Find where the given text appears and provide that cell's center as [X, Y] coordinate. 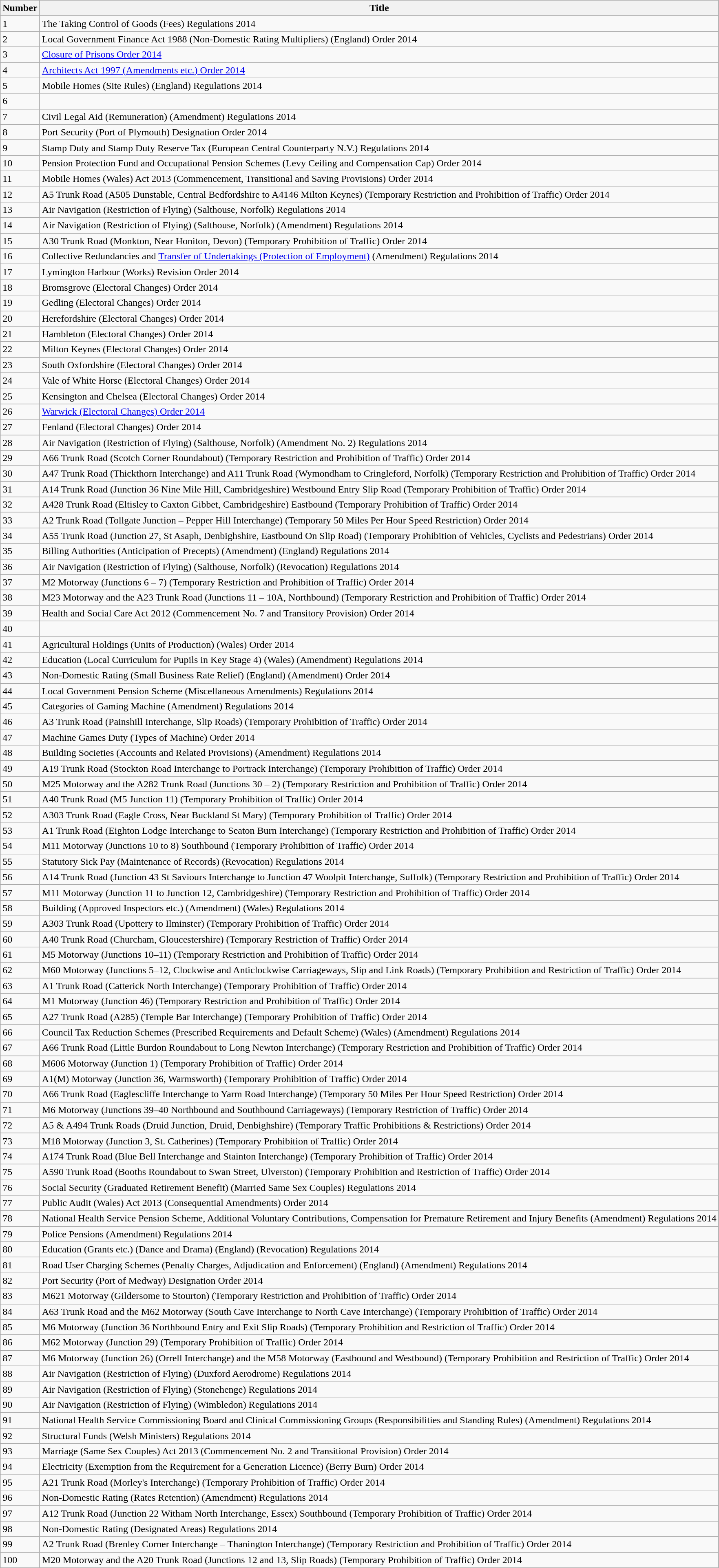
Non-Domestic Rating (Rates Retention) (Amendment) Regulations 2014 [379, 1498]
32 [20, 505]
98 [20, 1529]
19 [20, 303]
94 [20, 1467]
M6 Motorway (Junctions 39–40 Northbound and Southbound Carriageways) (Temporary Restriction of Traffic) Order 2014 [379, 1110]
96 [20, 1498]
1 [20, 24]
Hambleton (Electoral Changes) Order 2014 [379, 334]
55 [20, 861]
Non-Domestic Rating (Designated Areas) Regulations 2014 [379, 1529]
Billing Authorities (Anticipation of Precepts) (Amendment) (England) Regulations 2014 [379, 551]
39 [20, 613]
17 [20, 272]
Electricity (Exemption from the Requirement for a Generation Licence) (Berry Burn) Order 2014 [379, 1467]
78 [20, 1219]
Public Audit (Wales) Act 2013 (Consequential Amendments) Order 2014 [379, 1203]
95 [20, 1482]
21 [20, 334]
Mobile Homes (Wales) Act 2013 (Commencement, Transitional and Saving Provisions) Order 2014 [379, 179]
A1 Trunk Road (Catterick North Interchange) (Temporary Prohibition of Traffic) Order 2014 [379, 986]
Collective Redundancies and Transfer of Undertakings (Protection of Employment) (Amendment) Regulations 2014 [379, 256]
Air Navigation (Restriction of Flying) (Wimbledon) Regulations 2014 [379, 1405]
65 [20, 1017]
41 [20, 644]
37 [20, 582]
Warwick (Electoral Changes) Order 2014 [379, 411]
Council Tax Reduction Schemes (Prescribed Requirements and Default Scheme) (Wales) (Amendment) Regulations 2014 [379, 1032]
The Taking Control of Goods (Fees) Regulations 2014 [379, 24]
86 [20, 1343]
M20 Motorway and the A20 Trunk Road (Junctions 12 and 13, Slip Roads) (Temporary Prohibition of Traffic) Order 2014 [379, 1560]
90 [20, 1405]
Categories of Gaming Machine (Amendment) Regulations 2014 [379, 707]
66 [20, 1032]
58 [20, 908]
51 [20, 799]
A303 Trunk Road (Upottery to Ilminster) (Temporary Prohibition of Traffic) Order 2014 [379, 923]
Health and Social Care Act 2012 (Commencement No. 7 and Transitory Provision) Order 2014 [379, 613]
60 [20, 939]
93 [20, 1451]
81 [20, 1265]
9 [20, 148]
A27 Trunk Road (A285) (Temple Bar Interchange) (Temporary Prohibition of Traffic) Order 2014 [379, 1017]
Air Navigation (Restriction of Flying) (Salthouse, Norfolk) (Amendment No. 2) Regulations 2014 [379, 442]
M25 Motorway and the A282 Trunk Road (Junctions 30 – 2) (Temporary Restriction and Prohibition of Traffic) Order 2014 [379, 784]
National Health Service Commissioning Board and Clinical Commissioning Groups (Responsibilities and Standing Rules) (Amendment) Regulations 2014 [379, 1420]
83 [20, 1296]
A174 Trunk Road (Blue Bell Interchange and Stainton Interchange) (Temporary Prohibition of Traffic) Order 2014 [379, 1156]
24 [20, 380]
A55 Trunk Road (Junction 27, St Asaph, Denbighshire, Eastbound On Slip Road) (Temporary Prohibition of Vehicles, Cyclists and Pedestrians) Order 2014 [379, 536]
A5 & A494 Trunk Roads (Druid Junction, Druid, Denbighshire) (Temporary Traffic Prohibitions & Restrictions) Order 2014 [379, 1125]
Closure of Prisons Order 2014 [379, 55]
A3 Trunk Road (Painshill Interchange, Slip Roads) (Temporary Prohibition of Traffic) Order 2014 [379, 722]
85 [20, 1327]
13 [20, 210]
A66 Trunk Road (Eaglescliffe Interchange to Yarm Road Interchange) (Temporary 50 Miles Per Hour Speed Restriction) Order 2014 [379, 1094]
Vale of White Horse (Electoral Changes) Order 2014 [379, 380]
M5 Motorway (Junctions 10–11) (Temporary Restriction and Prohibition of Traffic) Order 2014 [379, 955]
74 [20, 1156]
M6 Motorway (Junction 36 Northbound Entry and Exit Slip Roads) (Temporary Prohibition and Restriction of Traffic) Order 2014 [379, 1327]
Gedling (Electoral Changes) Order 2014 [379, 303]
5 [20, 86]
99 [20, 1544]
54 [20, 846]
Social Security (Graduated Retirement Benefit) (Married Same Sex Couples) Regulations 2014 [379, 1188]
71 [20, 1110]
A30 Trunk Road (Monkton, Near Honiton, Devon) (Temporary Prohibition of Traffic) Order 2014 [379, 241]
10 [20, 163]
M18 Motorway (Junction 3, St. Catherines) (Temporary Prohibition of Traffic) Order 2014 [379, 1141]
6 [20, 101]
26 [20, 411]
87 [20, 1358]
Road User Charging Schemes (Penalty Charges, Adjudication and Enforcement) (England) (Amendment) Regulations 2014 [379, 1265]
Stamp Duty and Stamp Duty Reserve Tax (European Central Counterparty N.V.) Regulations 2014 [379, 148]
97 [20, 1513]
84 [20, 1312]
A2 Trunk Road (Brenley Corner Interchange – Thanington Interchange) (Temporary Restriction and Prohibition of Traffic) Order 2014 [379, 1544]
76 [20, 1188]
25 [20, 396]
A66 Trunk Road (Little Burdon Roundabout to Long Newton Interchange) (Temporary Restriction and Prohibition of Traffic) Order 2014 [379, 1048]
18 [20, 287]
Marriage (Same Sex Couples) Act 2013 (Commencement No. 2 and Transitional Provision) Order 2014 [379, 1451]
11 [20, 179]
A5 Trunk Road (A505 Dunstable, Central Bedfordshire to A4146 Milton Keynes) (Temporary Restriction and Prohibition of Traffic) Order 2014 [379, 194]
A21 Trunk Road (Morley's Interchange) (Temporary Prohibition of Traffic) Order 2014 [379, 1482]
Herefordshire (Electoral Changes) Order 2014 [379, 318]
Lymington Harbour (Works) Revision Order 2014 [379, 272]
73 [20, 1141]
34 [20, 536]
A1(M) Motorway (Junction 36, Warmsworth) (Temporary Prohibition of Traffic) Order 2014 [379, 1079]
88 [20, 1374]
M23 Motorway and the A23 Trunk Road (Junctions 11 – 10A, Northbound) (Temporary Restriction and Prohibition of Traffic) Order 2014 [379, 598]
Mobile Homes (Site Rules) (England) Regulations 2014 [379, 86]
28 [20, 442]
29 [20, 458]
4 [20, 70]
M62 Motorway (Junction 29) (Temporary Prohibition of Traffic) Order 2014 [379, 1343]
72 [20, 1125]
M621 Motorway (Gildersome to Stourton) (Temporary Restriction and Prohibition of Traffic) Order 2014 [379, 1296]
Fenland (Electoral Changes) Order 2014 [379, 427]
48 [20, 753]
15 [20, 241]
61 [20, 955]
46 [20, 722]
7 [20, 117]
Bromsgrove (Electoral Changes) Order 2014 [379, 287]
20 [20, 318]
Air Navigation (Restriction of Flying) (Salthouse, Norfolk) (Revocation) Regulations 2014 [379, 567]
22 [20, 349]
77 [20, 1203]
Port Security (Port of Medway) Designation Order 2014 [379, 1281]
A14 Trunk Road (Junction 36 Nine Mile Hill, Cambridgeshire) Westbound Entry Slip Road (Temporary Prohibition of Traffic) Order 2014 [379, 489]
Local Government Finance Act 1988 (Non-Domestic Rating Multipliers) (England) Order 2014 [379, 39]
40 [20, 629]
92 [20, 1435]
68 [20, 1063]
Non-Domestic Rating (Small Business Rate Relief) (England) (Amendment) Order 2014 [379, 675]
Port Security (Port of Plymouth) Designation Order 2014 [379, 132]
35 [20, 551]
A303 Trunk Road (Eagle Cross, Near Buckland St Mary) (Temporary Prohibition of Traffic) Order 2014 [379, 815]
Pension Protection Fund and Occupational Pension Schemes (Levy Ceiling and Compensation Cap) Order 2014 [379, 163]
45 [20, 707]
16 [20, 256]
79 [20, 1234]
M2 Motorway (Junctions 6 – 7) (Temporary Restriction and Prohibition of Traffic) Order 2014 [379, 582]
47 [20, 738]
Education (Grants etc.) (Dance and Drama) (England) (Revocation) Regulations 2014 [379, 1250]
69 [20, 1079]
A40 Trunk Road (Churcham, Gloucestershire) (Temporary Restriction of Traffic) Order 2014 [379, 939]
2 [20, 39]
Building (Approved Inspectors etc.) (Amendment) (Wales) Regulations 2014 [379, 908]
A40 Trunk Road (M5 Junction 11) (Temporary Prohibition of Traffic) Order 2014 [379, 799]
Air Navigation (Restriction of Flying) (Duxford Aerodrome) Regulations 2014 [379, 1374]
30 [20, 474]
42 [20, 660]
Title [379, 8]
57 [20, 892]
A66 Trunk Road (Scotch Corner Roundabout) (Temporary Restriction and Prohibition of Traffic) Order 2014 [379, 458]
67 [20, 1048]
Architects Act 1997 (Amendments etc.) Order 2014 [379, 70]
Statutory Sick Pay (Maintenance of Records) (Revocation) Regulations 2014 [379, 861]
64 [20, 1001]
31 [20, 489]
Air Navigation (Restriction of Flying) (Stonehenge) Regulations 2014 [379, 1389]
Milton Keynes (Electoral Changes) Order 2014 [379, 349]
South Oxfordshire (Electoral Changes) Order 2014 [379, 365]
12 [20, 194]
91 [20, 1420]
100 [20, 1560]
49 [20, 769]
Education (Local Curriculum for Pupils in Key Stage 4) (Wales) (Amendment) Regulations 2014 [379, 660]
52 [20, 815]
Police Pensions (Amendment) Regulations 2014 [379, 1234]
14 [20, 225]
M11 Motorway (Junction 11 to Junction 12, Cambridgeshire) (Temporary Restriction and Prohibition of Traffic) Order 2014 [379, 892]
A2 Trunk Road (Tollgate Junction – Pepper Hill Interchange) (Temporary 50 Miles Per Hour Speed Restriction) Order 2014 [379, 520]
Local Government Pension Scheme (Miscellaneous Amendments) Regulations 2014 [379, 691]
Air Navigation (Restriction of Flying) (Salthouse, Norfolk) (Amendment) Regulations 2014 [379, 225]
Civil Legal Aid (Remuneration) (Amendment) Regulations 2014 [379, 117]
A63 Trunk Road and the M62 Motorway (South Cave Interchange to North Cave Interchange) (Temporary Prohibition of Traffic) Order 2014 [379, 1312]
59 [20, 923]
80 [20, 1250]
27 [20, 427]
Number [20, 8]
A428 Trunk Road (Eltisley to Caxton Gibbet, Cambridgeshire) Eastbound (Temporary Prohibition of Traffic) Order 2014 [379, 505]
38 [20, 598]
Machine Games Duty (Types of Machine) Order 2014 [379, 738]
Agricultural Holdings (Units of Production) (Wales) Order 2014 [379, 644]
36 [20, 567]
75 [20, 1172]
A12 Trunk Road (Junction 22 Witham North Interchange, Essex) Southbound (Temporary Prohibition of Traffic) Order 2014 [379, 1513]
63 [20, 986]
M1 Motorway (Junction 46) (Temporary Restriction and Prohibition of Traffic) Order 2014 [379, 1001]
43 [20, 675]
A1 Trunk Road (Eighton Lodge Interchange to Seaton Burn Interchange) (Temporary Restriction and Prohibition of Traffic) Order 2014 [379, 830]
62 [20, 970]
Air Navigation (Restriction of Flying) (Salthouse, Norfolk) Regulations 2014 [379, 210]
33 [20, 520]
A590 Trunk Road (Booths Roundabout to Swan Street, Ulverston) (Temporary Prohibition and Restriction of Traffic) Order 2014 [379, 1172]
Building Societies (Accounts and Related Provisions) (Amendment) Regulations 2014 [379, 753]
M11 Motorway (Junctions 10 to 8) Southbound (Temporary Prohibition of Traffic) Order 2014 [379, 846]
70 [20, 1094]
89 [20, 1389]
82 [20, 1281]
Structural Funds (Welsh Ministers) Regulations 2014 [379, 1435]
M606 Motorway (Junction 1) (Temporary Prohibition of Traffic) Order 2014 [379, 1063]
56 [20, 877]
53 [20, 830]
Kensington and Chelsea (Electoral Changes) Order 2014 [379, 396]
23 [20, 365]
50 [20, 784]
44 [20, 691]
8 [20, 132]
A19 Trunk Road (Stockton Road Interchange to Portrack Interchange) (Temporary Prohibition of Traffic) Order 2014 [379, 769]
3 [20, 55]
